Output the (X, Y) coordinate of the center of the cell containing the given text.  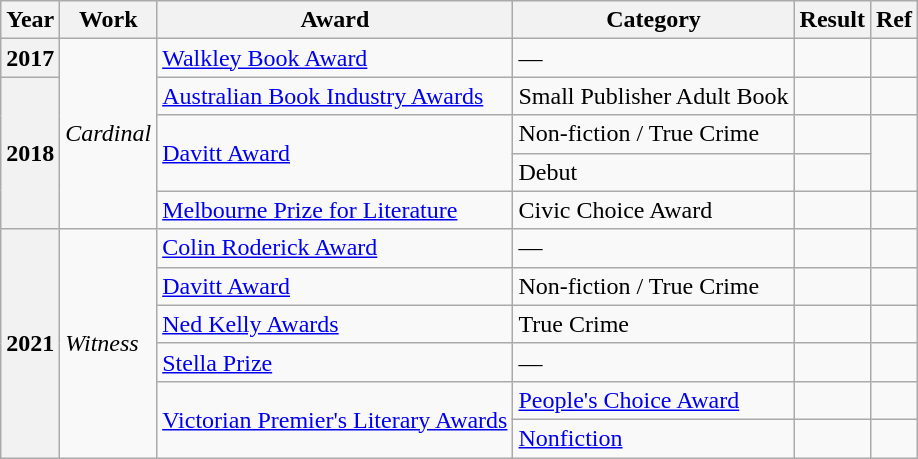
Ref (894, 20)
Nonfiction (654, 438)
Cardinal (108, 134)
Debut (654, 172)
Category (654, 20)
Year (30, 20)
Witness (108, 343)
Award (335, 20)
2018 (30, 153)
True Crime (654, 324)
Colin Roderick Award (335, 248)
Civic Choice Award (654, 210)
Work (108, 20)
2017 (30, 58)
2021 (30, 343)
Victorian Premier's Literary Awards (335, 419)
People's Choice Award (654, 400)
Stella Prize (335, 362)
Australian Book Industry Awards (335, 96)
Small Publisher Adult Book (654, 96)
Melbourne Prize for Literature (335, 210)
Result (832, 20)
Ned Kelly Awards (335, 324)
Walkley Book Award (335, 58)
